Determine the [X, Y] coordinate at the center of the cell enclosing the given text.  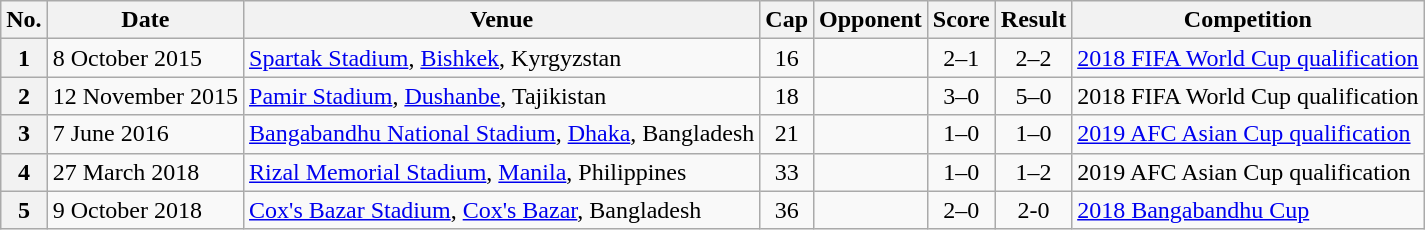
Cox's Bazar Stadium, Cox's Bazar, Bangladesh [502, 210]
Result [1033, 20]
2 [24, 96]
2-0 [1033, 210]
4 [24, 172]
5 [24, 210]
12 November 2015 [145, 96]
36 [787, 210]
33 [787, 172]
Date [145, 20]
1–2 [1033, 172]
Pamir Stadium, Dushanbe, Tajikistan [502, 96]
18 [787, 96]
8 October 2015 [145, 58]
Spartak Stadium, Bishkek, Kyrgyzstan [502, 58]
3–0 [961, 96]
2–1 [961, 58]
9 October 2018 [145, 210]
5–0 [1033, 96]
27 March 2018 [145, 172]
3 [24, 134]
21 [787, 134]
Score [961, 20]
2–2 [1033, 58]
Opponent [871, 20]
2018 Bangabandhu Cup [1248, 210]
Cap [787, 20]
Competition [1248, 20]
Rizal Memorial Stadium, Manila, Philippines [502, 172]
7 June 2016 [145, 134]
Bangabandhu National Stadium, Dhaka, Bangladesh [502, 134]
Venue [502, 20]
2–0 [961, 210]
16 [787, 58]
No. [24, 20]
1 [24, 58]
